Extract the [x, y] coordinate from the center of the cell holding the provided text.  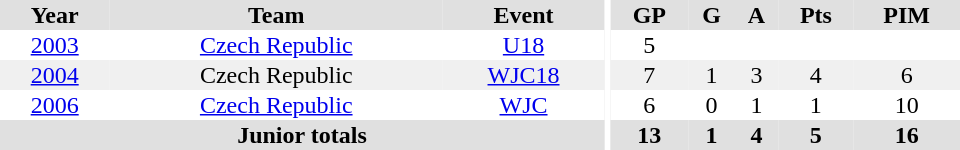
A [757, 15]
Junior totals [302, 135]
13 [649, 135]
16 [906, 135]
Event [524, 15]
GP [649, 15]
WJC18 [524, 75]
7 [649, 75]
Year [54, 15]
2006 [54, 105]
Pts [816, 15]
10 [906, 105]
Team [276, 15]
0 [711, 105]
U18 [524, 45]
PIM [906, 15]
G [711, 15]
WJC [524, 105]
2004 [54, 75]
3 [757, 75]
2003 [54, 45]
